Output the (X, Y) coordinate of the center of the cell containing the given text.  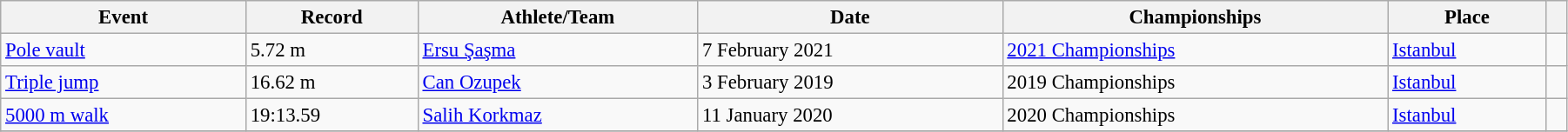
5.72 m (332, 50)
Athlete/Team (557, 17)
2019 Championships (1196, 82)
2020 Championships (1196, 115)
3 February 2019 (850, 82)
5000 m walk (124, 115)
19:13.59 (332, 115)
Record (332, 17)
Place (1467, 17)
16.62 m (332, 82)
Salih Korkmaz (557, 115)
Pole vault (124, 50)
Championships (1196, 17)
7 February 2021 (850, 50)
Date (850, 17)
11 January 2020 (850, 115)
Ersu Şaşma (557, 50)
Can Ozupek (557, 82)
Triple jump (124, 82)
2021 Championships (1196, 50)
Event (124, 17)
